Locate the cell with the specified text and output its (X, Y) center coordinate. 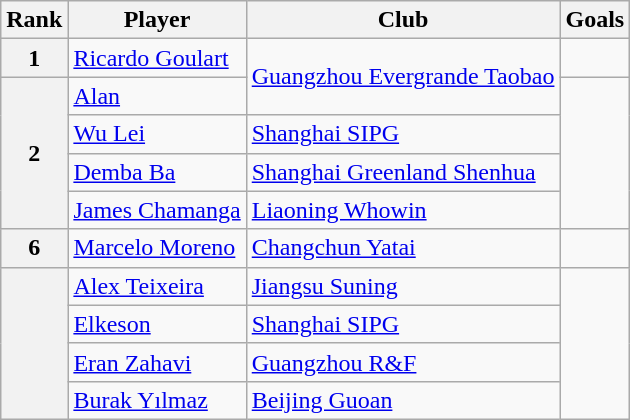
Guangzhou R&F (403, 362)
Alan (157, 96)
2 (34, 153)
Club (403, 20)
Demba Ba (157, 172)
Liaoning Whowin (403, 210)
Alex Teixeira (157, 286)
6 (34, 248)
Player (157, 20)
James Chamanga (157, 210)
Burak Yılmaz (157, 400)
Jiangsu Suning (403, 286)
1 (34, 58)
Elkeson (157, 324)
Eran Zahavi (157, 362)
Beijing Guoan (403, 400)
Goals (595, 20)
Wu Lei (157, 134)
Rank (34, 20)
Marcelo Moreno (157, 248)
Guangzhou Evergrande Taobao (403, 77)
Changchun Yatai (403, 248)
Ricardo Goulart (157, 58)
Shanghai Greenland Shenhua (403, 172)
